Determine the [X, Y] coordinate at the center of the cell enclosing the given text.  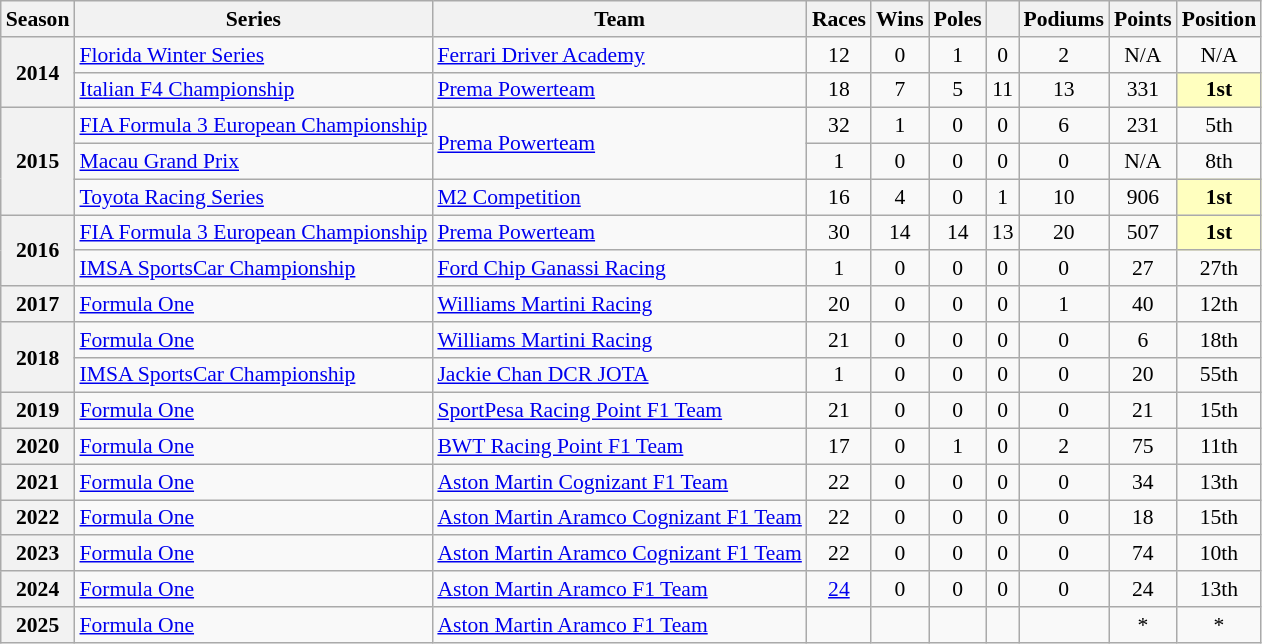
Podiums [1064, 19]
5 [958, 90]
11 [1003, 90]
40 [1143, 304]
16 [839, 197]
Jackie Chan DCR JOTA [620, 375]
331 [1143, 90]
BWT Racing Point F1 Team [620, 447]
Aston Martin Cognizant F1 Team [620, 482]
8th [1219, 162]
2015 [38, 162]
Ferrari Driver Academy [620, 55]
10 [1064, 197]
M2 Competition [620, 197]
18th [1219, 340]
2022 [38, 518]
2017 [38, 304]
27th [1219, 269]
10th [1219, 554]
32 [839, 126]
55th [1219, 375]
SportPesa Racing Point F1 Team [620, 411]
Poles [958, 19]
Series [253, 19]
231 [1143, 126]
2021 [38, 482]
Points [1143, 19]
34 [1143, 482]
4 [900, 197]
507 [1143, 233]
Toyota Racing Series [253, 197]
Team [620, 19]
2025 [38, 625]
2018 [38, 358]
11th [1219, 447]
2020 [38, 447]
Florida Winter Series [253, 55]
906 [1143, 197]
Races [839, 19]
2023 [38, 554]
30 [839, 233]
12th [1219, 304]
17 [839, 447]
Ford Chip Ganassi Racing [620, 269]
Italian F4 Championship [253, 90]
5th [1219, 126]
Position [1219, 19]
74 [1143, 554]
2024 [38, 589]
Season [38, 19]
2016 [38, 250]
12 [839, 55]
75 [1143, 447]
Macau Grand Prix [253, 162]
27 [1143, 269]
Wins [900, 19]
2014 [38, 72]
2019 [38, 411]
7 [900, 90]
